Scan for the cell matching the given text and deliver its (x, y) coordinate at center. 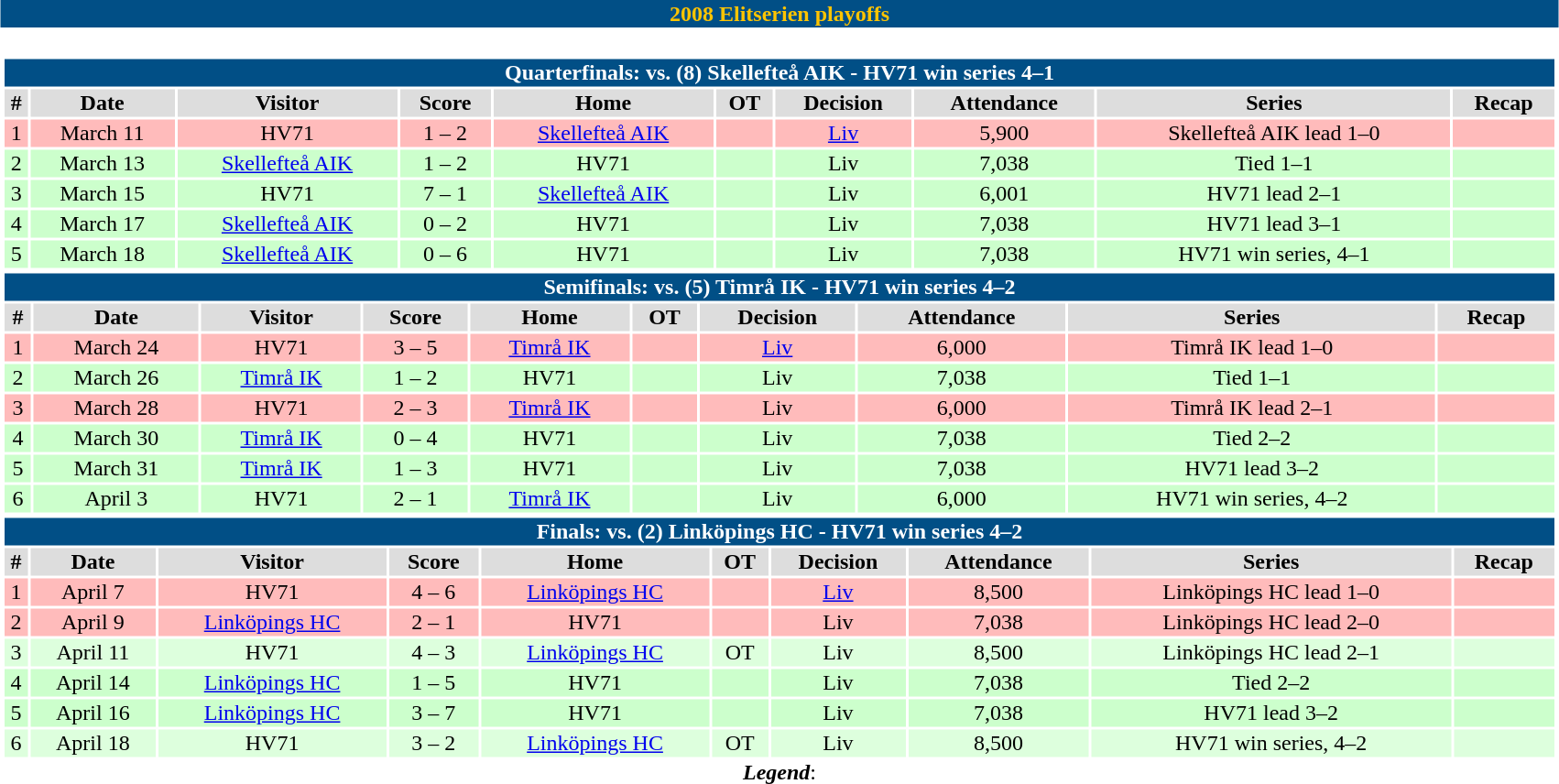
March 26 (117, 378)
1 – 5 (433, 682)
4 – 6 (433, 593)
April 3 (117, 499)
April 9 (93, 622)
April 7 (93, 593)
April 11 (93, 653)
March 17 (103, 224)
March 13 (103, 164)
April 18 (93, 743)
March 18 (103, 254)
March 11 (103, 133)
0 – 2 (445, 224)
3 – 7 (433, 713)
Linköpings HC lead 2–1 (1270, 653)
March 30 (117, 439)
Linköpings HC lead 1–0 (1270, 593)
1 – 3 (416, 468)
April 14 (93, 682)
March 15 (103, 193)
March 28 (117, 408)
HV71 win series, 4–1 (1273, 254)
HV71 lead 2–1 (1273, 193)
3 – 5 (416, 347)
Linköpings HC lead 2–0 (1270, 622)
March 31 (117, 468)
5,900 (1004, 133)
Timrå IK lead 2–1 (1251, 408)
6,001 (1004, 193)
4 – 3 (433, 653)
0 – 6 (445, 254)
HV71 lead 3–1 (1273, 224)
2 – 3 (416, 408)
Timrå IK lead 1–0 (1251, 347)
Skellefteå AIK lead 1–0 (1273, 133)
Quarterfinals: vs. (8) Skellefteå AIK - HV71 win series 4–1 (779, 72)
Semifinals: vs. (5) Timrå IK - HV71 win series 4–2 (779, 287)
0 – 4 (416, 439)
March 24 (117, 347)
3 – 2 (433, 743)
7 – 1 (445, 193)
Finals: vs. (2) Linköpings HC - HV71 win series 4–2 (779, 532)
April 16 (93, 713)
2008 Elitserien playoffs (779, 14)
